Identify which cell holds the provided text, then report its (x, y) central coordinate. 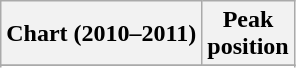
Chart (2010–2011) (102, 34)
Peakposition (248, 34)
